Provide the (x, y) coordinate of the cell's center where the given text is located.  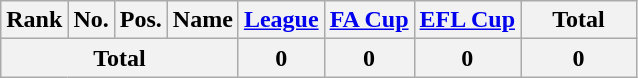
No. (91, 20)
Pos. (140, 20)
EFL Cup (467, 20)
FA Cup (369, 20)
Rank (34, 20)
Name (202, 20)
League (281, 20)
